Detect which cell encompasses the target text, then output its (X, Y) center coordinate. 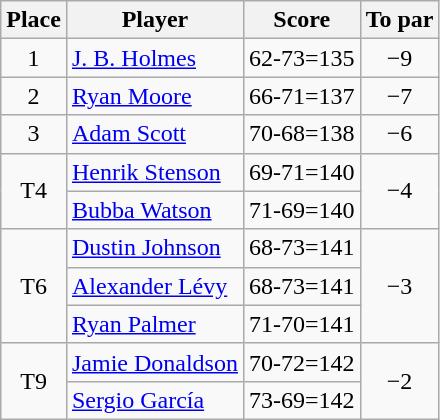
−3 (400, 286)
−6 (400, 134)
3 (34, 134)
To par (400, 20)
70-72=142 (302, 362)
T4 (34, 191)
Jamie Donaldson (154, 362)
−9 (400, 58)
71-70=141 (302, 324)
Bubba Watson (154, 210)
Henrik Stenson (154, 172)
−2 (400, 381)
Alexander Lévy (154, 286)
J. B. Holmes (154, 58)
−7 (400, 96)
T6 (34, 286)
71-69=140 (302, 210)
Ryan Palmer (154, 324)
69-71=140 (302, 172)
2 (34, 96)
T9 (34, 381)
Player (154, 20)
Dustin Johnson (154, 248)
70-68=138 (302, 134)
73-69=142 (302, 400)
Place (34, 20)
62-73=135 (302, 58)
−4 (400, 191)
Ryan Moore (154, 96)
Sergio García (154, 400)
66-71=137 (302, 96)
Score (302, 20)
1 (34, 58)
Adam Scott (154, 134)
